Pinpoint the cell where the given text exists, returning its [x, y] midpoint coordinate. 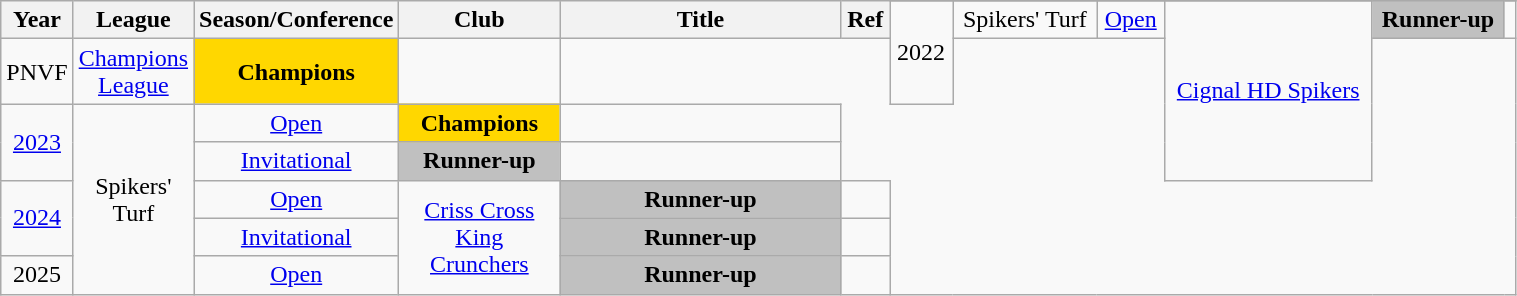
PNVF [37, 72]
Season/Conference [296, 20]
Cignal HD Spikers [1268, 90]
Champions League [133, 72]
Year [37, 20]
2023 [37, 142]
Title [700, 20]
League [133, 20]
Club [480, 20]
Ref [866, 20]
Criss Cross King Crunchers [480, 237]
2022 [922, 52]
2025 [37, 275]
2024 [37, 218]
